For the text-containing cell, return its midpoint in [X, Y] coordinate format. 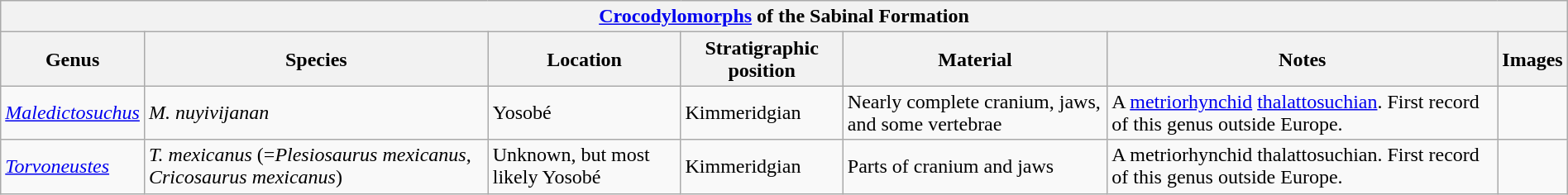
Unknown, but most likely Yosobé [584, 167]
Yosobé [584, 112]
Stratigraphic position [762, 59]
Crocodylomorphs of the Sabinal Formation [784, 17]
Torvoneustes [73, 167]
T. mexicanus (=Plesiosaurus mexicanus, Cricosaurus mexicanus) [316, 167]
Location [584, 59]
Genus [73, 59]
Species [316, 59]
Material [974, 59]
Parts of cranium and jaws [974, 167]
Images [1532, 59]
Notes [1303, 59]
Nearly complete cranium, jaws, and some vertebrae [974, 112]
M. nuyivijanan [316, 112]
Maledictosuchus [73, 112]
